From the cell containing the given text, extract its center point as (x, y) coordinate. 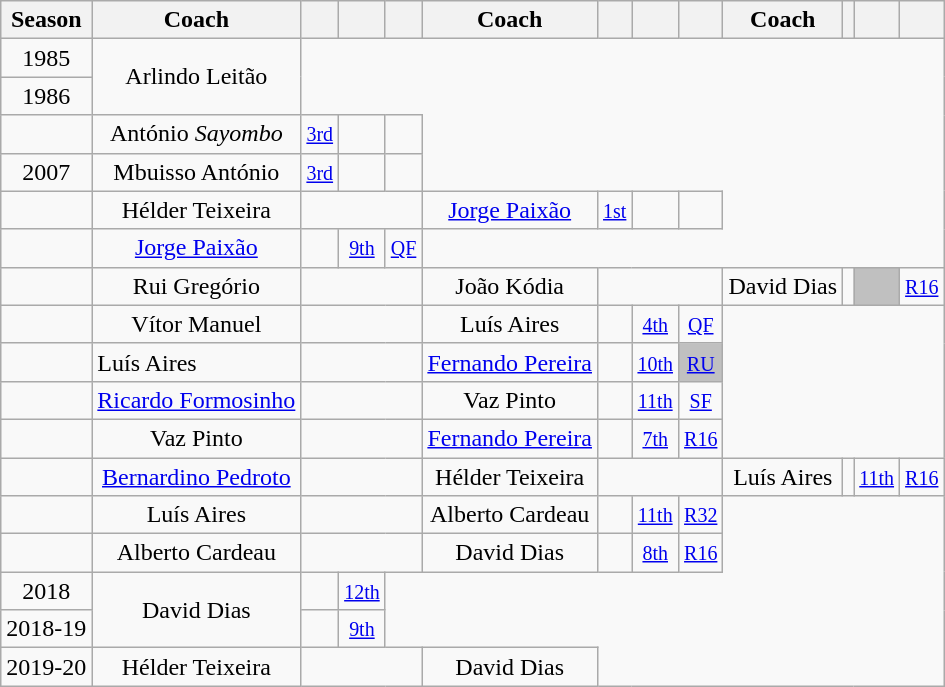
Rui Gregório (196, 286)
João Kódia (510, 286)
12th (362, 591)
2019-20 (46, 667)
2018 (46, 591)
Arlindo Leitão (196, 77)
RU (701, 362)
1986 (46, 96)
Ricardo Formosinho (196, 400)
2007 (46, 172)
R32 (701, 515)
4th (656, 324)
7th (656, 438)
10th (656, 362)
Mbuisso António (196, 172)
8th (656, 553)
Bernardino Pedroto (196, 477)
SF (701, 400)
António Sayombo (196, 134)
Season (46, 20)
Vítor Manuel (196, 324)
1st (615, 210)
1985 (46, 58)
2018-19 (46, 629)
